Locate the cell with the specified text and output its (X, Y) center coordinate. 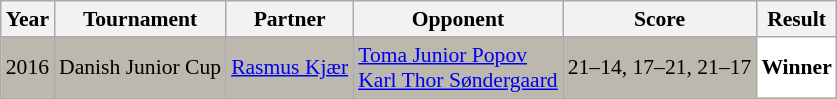
2016 (28, 68)
Result (796, 19)
Score (660, 19)
Partner (290, 19)
Year (28, 19)
Danish Junior Cup (140, 68)
Rasmus Kjær (290, 68)
Opponent (458, 19)
21–14, 17–21, 21–17 (660, 68)
Toma Junior Popov Karl Thor Søndergaard (458, 68)
Tournament (140, 19)
Winner (796, 68)
